For the text-containing cell, return its midpoint in (X, Y) coordinate format. 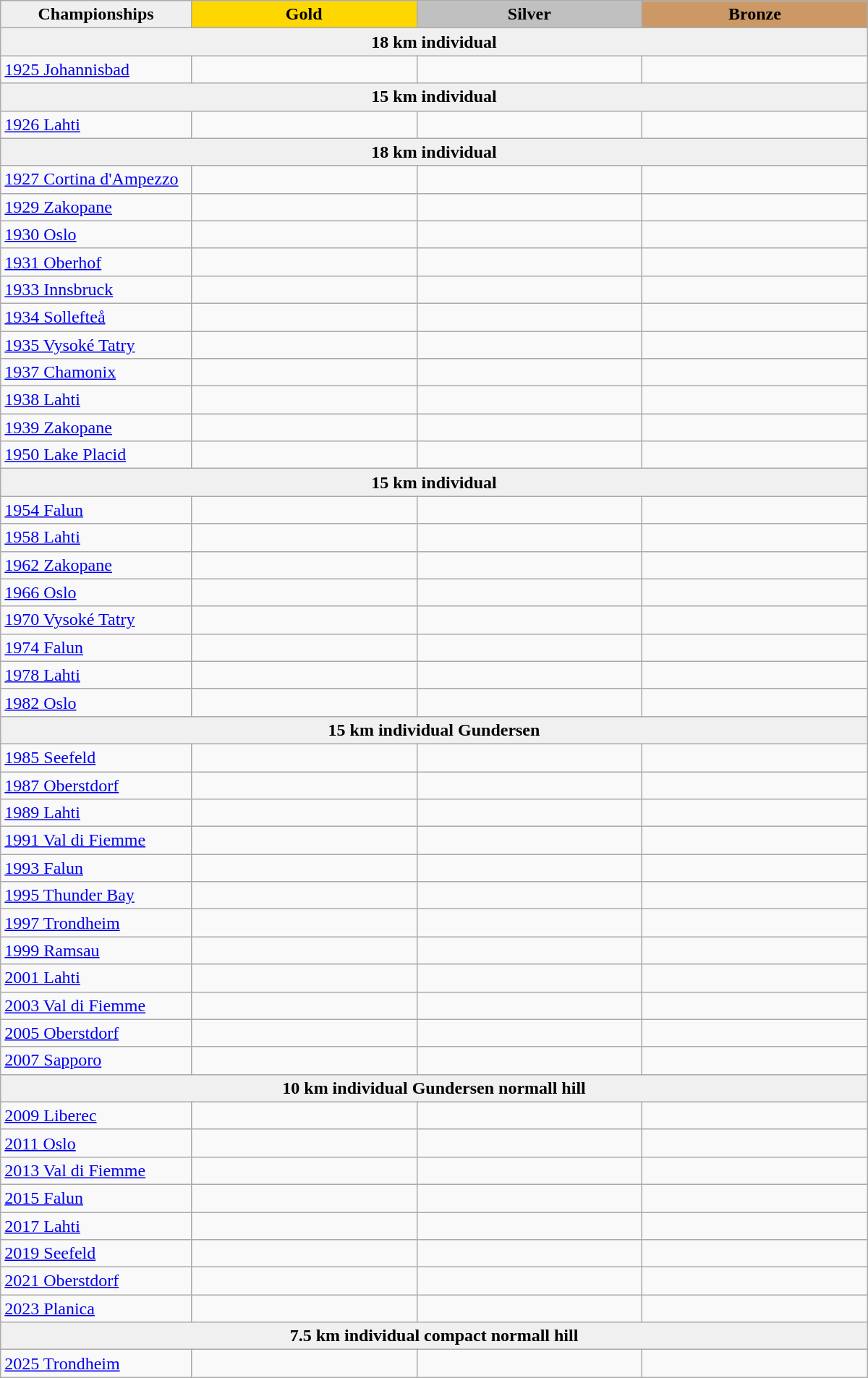
1931 Oberhof (96, 262)
2023 Planica (96, 1309)
1954 Falun (96, 510)
1926 Lahti (96, 124)
1958 Lahti (96, 537)
1989 Lahti (96, 813)
2025 Trondheim (96, 1364)
2017 Lahti (96, 1226)
1927 Cortina d'Ampezzo (96, 179)
1930 Oslo (96, 234)
2021 Oberstdorf (96, 1281)
2011 Oslo (96, 1143)
Bronze (755, 14)
1999 Ramsau (96, 950)
1987 Oberstdorf (96, 785)
1935 Vysoké Tatry (96, 345)
2001 Lahti (96, 978)
10 km individual Gundersen normall hill (434, 1088)
1995 Thunder Bay (96, 896)
Championships (96, 14)
2019 Seefeld (96, 1254)
2015 Falun (96, 1198)
1939 Zakopane (96, 428)
1978 Lahti (96, 675)
1950 Lake Placid (96, 455)
1997 Trondheim (96, 923)
1991 Val di Fiemme (96, 841)
Silver (529, 14)
15 km individual Gundersen (434, 730)
1937 Chamonix (96, 373)
1993 Falun (96, 868)
Gold (304, 14)
1982 Oslo (96, 702)
1962 Zakopane (96, 565)
1934 Sollefteå (96, 317)
7.5 km individual compact normall hill (434, 1336)
2013 Val di Fiemme (96, 1170)
1985 Seefeld (96, 757)
2009 Liberec (96, 1115)
1970 Vysoké Tatry (96, 620)
1966 Oslo (96, 592)
1933 Innsbruck (96, 289)
2003 Val di Fiemme (96, 1005)
1974 Falun (96, 647)
2007 Sapporo (96, 1060)
1929 Zakopane (96, 207)
1938 Lahti (96, 400)
2005 Oberstdorf (96, 1033)
1925 Johannisbad (96, 69)
